Extract the [X, Y] coordinate from the center of the cell holding the provided text.  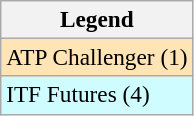
ATP Challenger (1) [97, 57]
ITF Futures (4) [97, 95]
Legend [97, 19]
